Determine the (X, Y) coordinate at the center of the cell enclosing the given text.  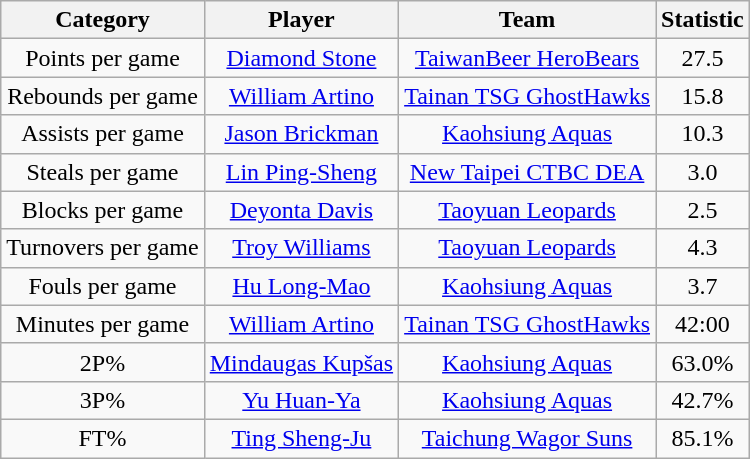
Taichung Wagor Suns (528, 438)
Minutes per game (102, 324)
Diamond Stone (301, 58)
Statistic (703, 20)
Hu Long-Mao (301, 286)
Points per game (102, 58)
2P% (102, 362)
3.0 (703, 172)
2.5 (703, 210)
42.7% (703, 400)
Blocks per game (102, 210)
Lin Ping-Sheng (301, 172)
Rebounds per game (102, 96)
Mindaugas Kupšas (301, 362)
Player (301, 20)
42:00 (703, 324)
Assists per game (102, 134)
Team (528, 20)
Yu Huan-Ya (301, 400)
3P% (102, 400)
63.0% (703, 362)
Turnovers per game (102, 248)
27.5 (703, 58)
Fouls per game (102, 286)
FT% (102, 438)
3.7 (703, 286)
85.1% (703, 438)
Jason Brickman (301, 134)
4.3 (703, 248)
10.3 (703, 134)
Deyonta Davis (301, 210)
Troy Williams (301, 248)
Category (102, 20)
TaiwanBeer HeroBears (528, 58)
15.8 (703, 96)
Ting Sheng-Ju (301, 438)
Steals per game (102, 172)
New Taipei CTBC DEA (528, 172)
